From the cell containing the given text, extract its center point as [X, Y] coordinate. 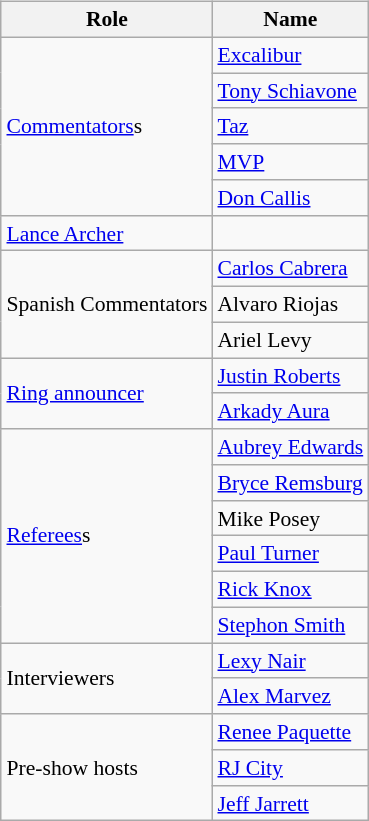
Renee Paquette [290, 732]
MVP [290, 162]
Tony Schiavone [290, 91]
Role [106, 20]
Arkady Aura [290, 411]
Alex Marvez [290, 696]
RJ City [290, 768]
Name [290, 20]
Carlos Cabrera [290, 269]
Rick Knox [290, 590]
Lexy Nair [290, 661]
Jeff Jarrett [290, 803]
Spanish Commentators [106, 304]
Don Callis [290, 198]
Aubrey Edwards [290, 447]
Pre-show hosts [106, 768]
Taz [290, 126]
Refereess [106, 536]
Mike Posey [290, 518]
Lance Archer [106, 233]
Ariel Levy [290, 340]
Interviewers [106, 678]
Justin Roberts [290, 376]
Ring announcer [106, 394]
Bryce Remsburg [290, 483]
Commentatorss [106, 126]
Alvaro Riojas [290, 305]
Stephon Smith [290, 625]
Excalibur [290, 55]
Paul Turner [290, 554]
